Pinpoint the cell where the given text exists, returning its [x, y] midpoint coordinate. 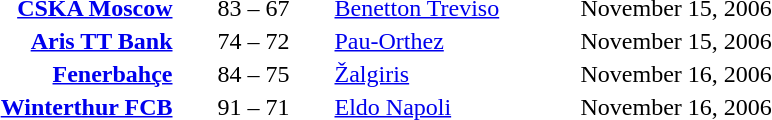
Pau-Orthez [454, 41]
Žalgiris [454, 74]
84 – 75 [254, 74]
74 – 72 [254, 41]
